Output the (X, Y) coordinate of the center of the cell containing the given text.  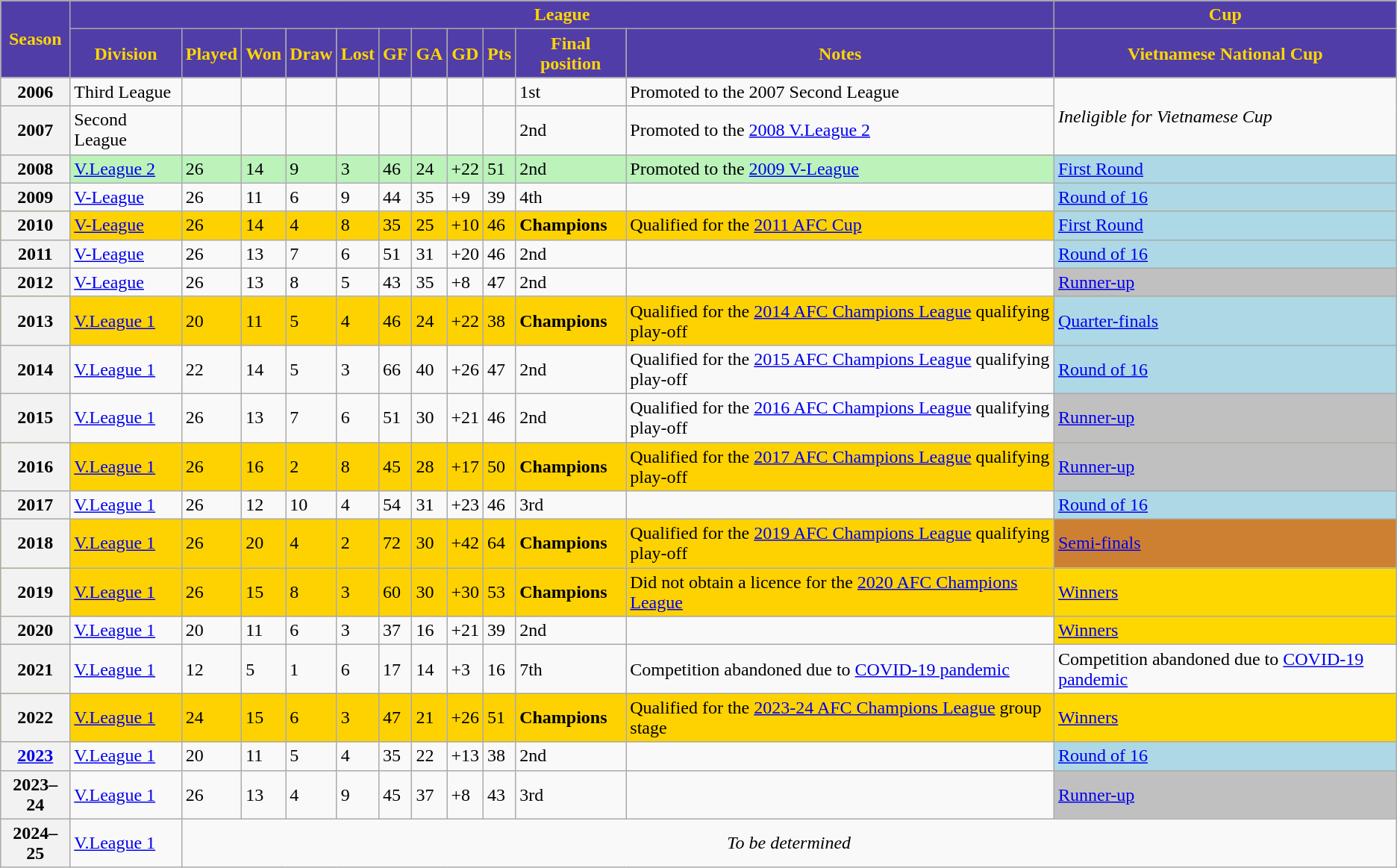
21 (430, 718)
50 (500, 466)
+20 (466, 254)
+17 (466, 466)
Promoted to the 2008 V.League 2 (840, 130)
Qualified for the 2011 AFC Cup (840, 225)
Second League (126, 130)
2006 (36, 92)
+23 (466, 505)
Did not obtain a licence for the 2020 AFC Champions League (840, 593)
+42 (466, 543)
2014 (36, 369)
Division (126, 54)
To be determined (789, 843)
Vietnamese National Cup (1225, 54)
Won (264, 54)
+30 (466, 593)
2018 (36, 543)
Qualified for the 2016 AFC Champions League qualifying play-off (840, 418)
2012 (36, 282)
Quarter-finals (1225, 321)
2017 (36, 505)
7th (571, 669)
Pts (500, 54)
28 (430, 466)
64 (500, 543)
2013 (36, 321)
2015 (36, 418)
+3 (466, 669)
2023–24 (36, 794)
Ineligible for Vietnamese Cup (1225, 116)
Final position (571, 54)
Promoted to the 2009 V-League (840, 169)
2011 (36, 254)
Qualified for the 2017 AFC Champions League qualifying play-off (840, 466)
2007 (36, 130)
1 (311, 669)
1st (571, 92)
Qualified for the 2023-24 AFC Champions League group stage (840, 718)
+10 (466, 225)
Qualified for the 2019 AFC Champions League qualifying play-off (840, 543)
2009 (36, 197)
25 (430, 225)
Played (211, 54)
Season (36, 39)
40 (430, 369)
Qualified for the 2015 AFC Champions League qualifying play-off (840, 369)
Promoted to the 2007 Second League (840, 92)
60 (396, 593)
2010 (36, 225)
44 (396, 197)
GA (430, 54)
2021 (36, 669)
2020 (36, 631)
2024–25 (36, 843)
66 (396, 369)
GF (396, 54)
10 (311, 505)
GD (466, 54)
54 (396, 505)
72 (396, 543)
2019 (36, 593)
Semi-finals (1225, 543)
Notes (840, 54)
Third League (126, 92)
4th (571, 197)
17 (396, 669)
+13 (466, 756)
V.League 2 (126, 169)
2016 (36, 466)
+9 (466, 197)
2008 (36, 169)
53 (500, 593)
2022 (36, 718)
Qualified for the 2014 AFC Champions League qualifying play-off (840, 321)
League (563, 15)
Draw (311, 54)
Cup (1225, 15)
2023 (36, 756)
Lost (357, 54)
